Capture the cell that displays the provided text and extract its (x, y) central coordinate. 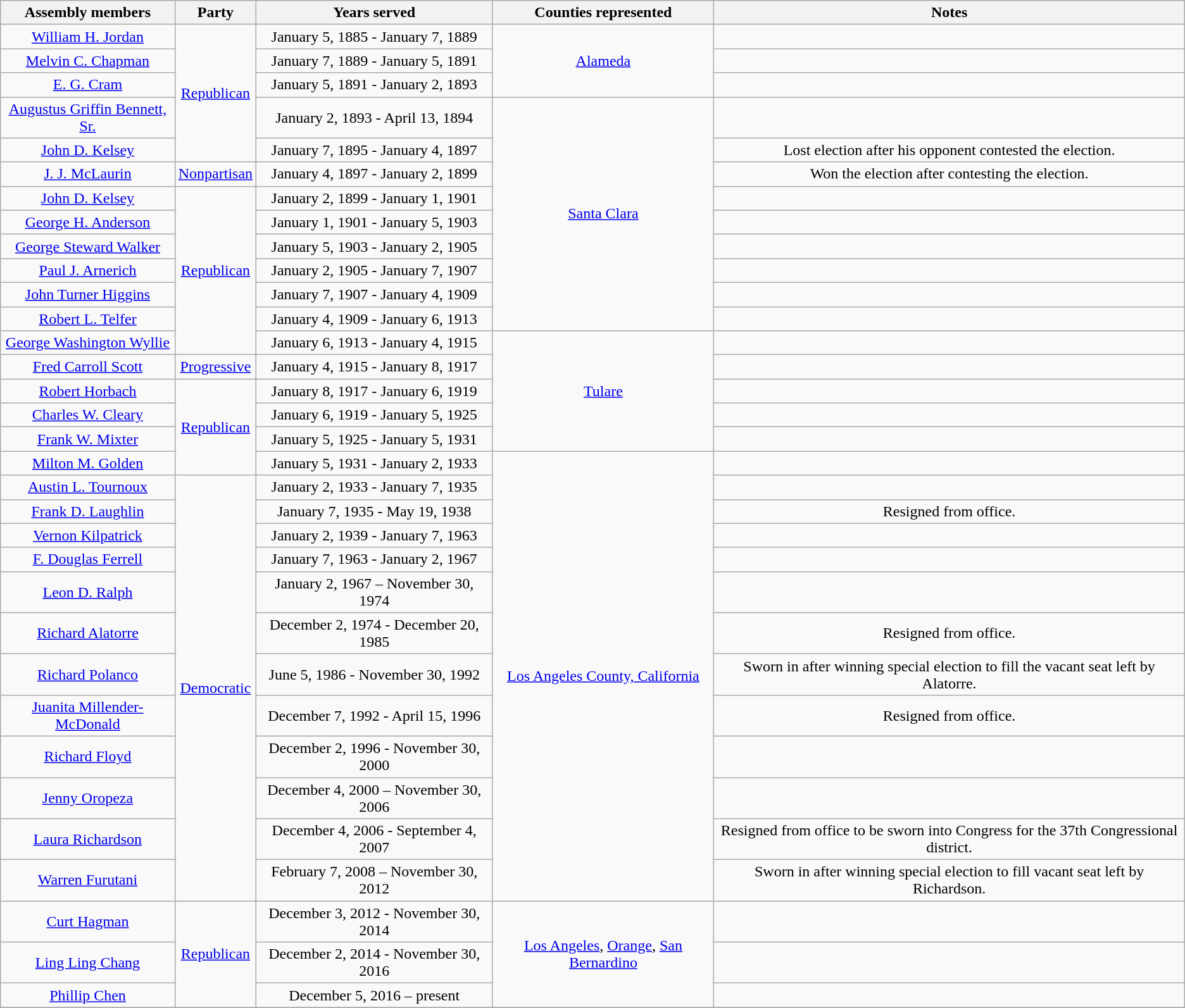
Lost election after his opponent contested the election. (950, 150)
January 1, 1901 - January 5, 1903 (375, 222)
Santa Clara (603, 214)
Frank D. Laughlin (87, 511)
Assembly members (87, 13)
January 6, 1919 - January 5, 1925 (375, 415)
January 2, 1933 - January 7, 1935 (375, 487)
Augustus Griffin Bennett, Sr. (87, 118)
Progressive (215, 367)
Richard Alatorre (87, 633)
Los Angeles County, California (603, 676)
December 4, 2006 - September 4, 2007 (375, 839)
Vernon Kilpatrick (87, 535)
June 5, 1986 - November 30, 1992 (375, 675)
December 4, 2000 – November 30, 2006 (375, 797)
Resigned from office to be sworn into Congress for the 37th Congressional district. (950, 839)
December 3, 2012 - November 30, 2014 (375, 921)
Paul J. Arnerich (87, 270)
Austin L. Tournoux (87, 487)
December 7, 1992 - April 15, 1996 (375, 715)
January 5, 1931 - January 2, 1933 (375, 463)
Fred Carroll Scott (87, 367)
February 7, 2008 – November 30, 2012 (375, 881)
Curt Hagman (87, 921)
Milton M. Golden (87, 463)
January 2, 1905 - January 7, 1907 (375, 270)
Melvin C. Chapman (87, 61)
George Steward Walker (87, 246)
January 4, 1897 - January 2, 1899 (375, 174)
January 7, 1935 - May 19, 1938 (375, 511)
January 7, 1907 - January 4, 1909 (375, 294)
F. Douglas Ferrell (87, 559)
January 7, 1963 - January 2, 1967 (375, 559)
Richard Polanco (87, 675)
Tulare (603, 391)
Juanita Millender-McDonald (87, 715)
Sworn in after winning special election to fill vacant seat left by Richardson. (950, 881)
Counties represented (603, 13)
Jenny Oropeza (87, 797)
Richard Floyd (87, 757)
J. J. McLaurin (87, 174)
Frank W. Mixter (87, 439)
Notes (950, 13)
Ling Ling Chang (87, 963)
December 2, 1996 - November 30, 2000 (375, 757)
Nonpartisan (215, 174)
Warren Furutani (87, 881)
January 5, 1885 - January 7, 1889 (375, 37)
Charles W. Cleary (87, 415)
John Turner Higgins (87, 294)
January 6, 1913 - January 4, 1915 (375, 343)
Robert L. Telfer (87, 318)
Won the election after contesting the election. (950, 174)
January 5, 1903 - January 2, 1905 (375, 246)
December 5, 2016 – present (375, 995)
Phillip Chen (87, 995)
Robert Horbach (87, 391)
Los Angeles, Orange, San Bernardino (603, 954)
Party (215, 13)
Alameda (603, 61)
Democratic (215, 688)
E. G. Cram (87, 85)
Years served (375, 13)
January 4, 1909 - January 6, 1913 (375, 318)
January 5, 1891 - January 2, 1893 (375, 85)
January 4, 1915 - January 8, 1917 (375, 367)
January 7, 1889 - January 5, 1891 (375, 61)
January 5, 1925 - January 5, 1931 (375, 439)
Leon D. Ralph (87, 592)
January 2, 1893 - April 13, 1894 (375, 118)
George H. Anderson (87, 222)
January 7, 1895 - January 4, 1897 (375, 150)
December 2, 1974 - December 20, 1985 (375, 633)
Sworn in after winning special election to fill the vacant seat left by Alatorre. (950, 675)
William H. Jordan (87, 37)
January 2, 1899 - January 1, 1901 (375, 198)
January 2, 1967 – November 30, 1974 (375, 592)
December 2, 2014 - November 30, 2016 (375, 963)
January 8, 1917 - January 6, 1919 (375, 391)
Laura Richardson (87, 839)
January 2, 1939 - January 7, 1963 (375, 535)
George Washington Wyllie (87, 343)
